Capture the cell that displays the provided text and extract its [x, y] central coordinate. 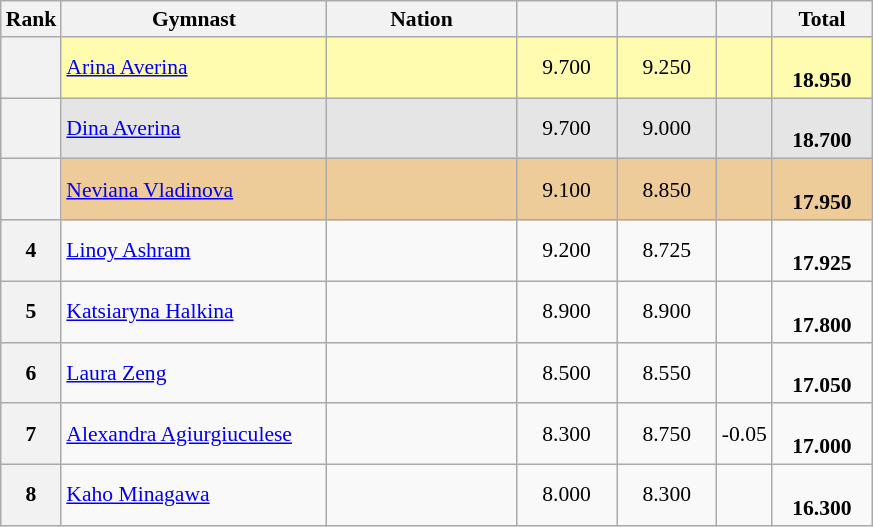
9.000 [667, 128]
Alexandra Agiurgiuculese [194, 434]
17.050 [822, 372]
17.000 [822, 434]
8.725 [667, 250]
7 [32, 434]
17.800 [822, 312]
18.700 [822, 128]
Gymnast [194, 19]
9.250 [667, 68]
17.925 [822, 250]
Katsiaryna Halkina [194, 312]
8 [32, 496]
9.100 [567, 190]
Laura Zeng [194, 372]
Nation [421, 19]
16.300 [822, 496]
-0.05 [744, 434]
Kaho Minagawa [194, 496]
17.950 [822, 190]
8.000 [567, 496]
Total [822, 19]
Dina Averina [194, 128]
Linoy Ashram [194, 250]
5 [32, 312]
4 [32, 250]
Arina Averina [194, 68]
8.850 [667, 190]
6 [32, 372]
9.200 [567, 250]
8.500 [567, 372]
18.950 [822, 68]
8.750 [667, 434]
8.550 [667, 372]
Neviana Vladinova [194, 190]
Rank [32, 19]
